From the cell containing the given text, extract its center point as (X, Y) coordinate. 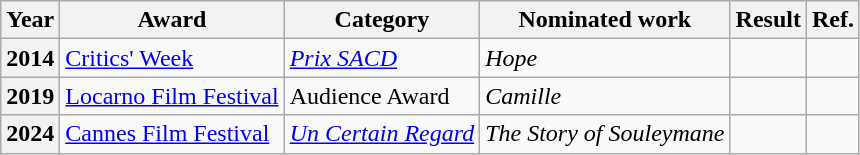
2014 (30, 58)
Audience Award (382, 96)
Ref. (832, 20)
Critics' Week (172, 58)
Cannes Film Festival (172, 134)
Camille (605, 96)
Category (382, 20)
Result (768, 20)
2024 (30, 134)
Year (30, 20)
2019 (30, 96)
The Story of Souleymane (605, 134)
Nominated work (605, 20)
Un Certain Regard (382, 134)
Award (172, 20)
Locarno Film Festival (172, 96)
Hope (605, 58)
Prix SACD (382, 58)
